Return the [x, y] coordinate for the center point of the cell that contains the specified text.  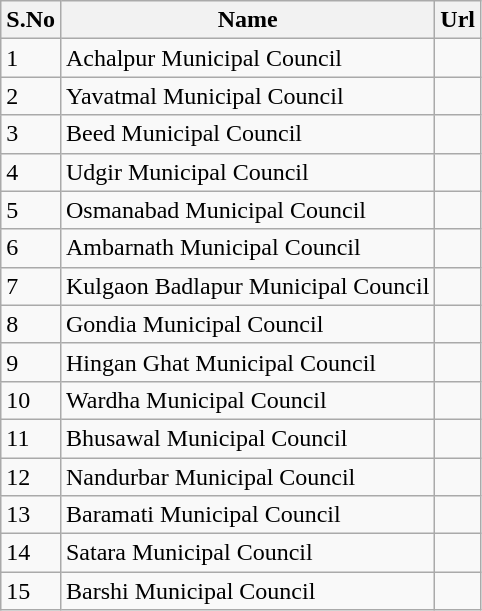
9 [31, 362]
5 [31, 210]
Yavatmal Municipal Council [247, 96]
11 [31, 438]
Bhusawal Municipal Council [247, 438]
6 [31, 248]
4 [31, 172]
Ambarnath Municipal Council [247, 248]
Barshi Municipal Council [247, 591]
10 [31, 400]
15 [31, 591]
Gondia Municipal Council [247, 324]
14 [31, 553]
Kulgaon Badlapur Municipal Council [247, 286]
Beed Municipal Council [247, 134]
8 [31, 324]
Osmanabad Municipal Council [247, 210]
1 [31, 58]
S.No [31, 20]
Satara Municipal Council [247, 553]
7 [31, 286]
Udgir Municipal Council [247, 172]
Wardha Municipal Council [247, 400]
13 [31, 515]
2 [31, 96]
Url [458, 20]
Baramati Municipal Council [247, 515]
Hingan Ghat Municipal Council [247, 362]
Nandurbar Municipal Council [247, 477]
12 [31, 477]
3 [31, 134]
Achalpur Municipal Council [247, 58]
Name [247, 20]
